Output the [x, y] coordinate of the center of the cell containing the given text.  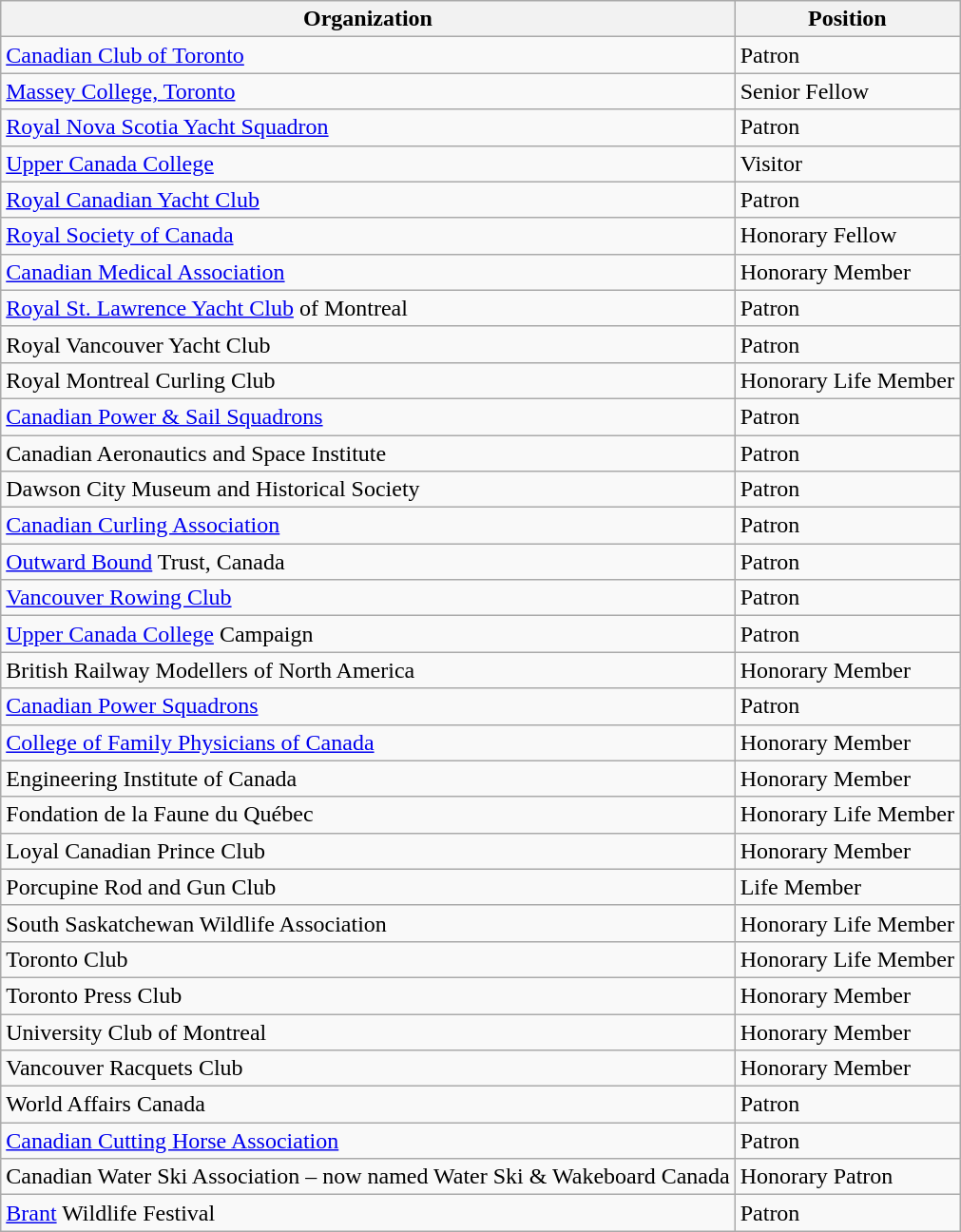
University Club of Montreal [368, 1031]
Honorary Fellow [847, 236]
College of Family Physicians of Canada [368, 742]
Life Member [847, 887]
Canadian Power Squadrons [368, 706]
Canadian Club of Toronto [368, 55]
Upper Canada College [368, 164]
Canadian Water Ski Association – now named Water Ski & Wakeboard Canada [368, 1177]
Vancouver Rowing Club [368, 598]
Royal St. Lawrence Yacht Club of Montreal [368, 308]
Visitor [847, 164]
Honorary Patron [847, 1177]
British Railway Modellers of North America [368, 670]
World Affairs Canada [368, 1105]
Loyal Canadian Prince Club [368, 851]
Toronto Press Club [368, 995]
Canadian Aeronautics and Space Institute [368, 453]
Position [847, 19]
Organization [368, 19]
Fondation de la Faune du Québec [368, 815]
Dawson City Museum and Historical Society [368, 490]
Royal Vancouver Yacht Club [368, 344]
Royal Nova Scotia Yacht Squadron [368, 127]
Royal Canadian Yacht Club [368, 200]
Porcupine Rod and Gun Club [368, 887]
Outward Bound Trust, Canada [368, 562]
Vancouver Racquets Club [368, 1068]
Canadian Power & Sail Squadrons [368, 416]
South Saskatchewan Wildlife Association [368, 923]
Senior Fellow [847, 91]
Royal Society of Canada [368, 236]
Engineering Institute of Canada [368, 779]
Toronto Club [368, 959]
Canadian Cutting Horse Association [368, 1141]
Brant Wildlife Festival [368, 1213]
Upper Canada College Campaign [368, 634]
Massey College, Toronto [368, 91]
Canadian Medical Association [368, 272]
Canadian Curling Association [368, 526]
Royal Montreal Curling Club [368, 380]
